Search for the cell housing the specified text and yield its (x, y) center coordinate. 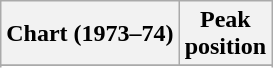
Chart (1973–74) (90, 34)
Peakposition (225, 34)
